Determine the [X, Y] coordinate at the center of the cell enclosing the given text.  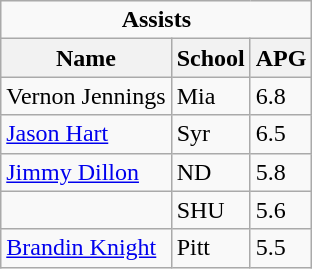
5.8 [281, 172]
Pitt [210, 248]
5.5 [281, 248]
Assists [156, 20]
6.5 [281, 134]
School [210, 58]
Jimmy Dillon [86, 172]
Jason Hart [86, 134]
6.8 [281, 96]
SHU [210, 210]
ND [210, 172]
Syr [210, 134]
Mia [210, 96]
Name [86, 58]
APG [281, 58]
Vernon Jennings [86, 96]
5.6 [281, 210]
Brandin Knight [86, 248]
